Return the [x, y] coordinate for the center point of the cell that contains the specified text.  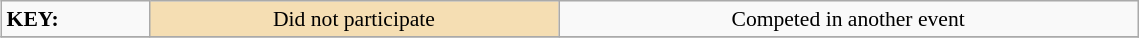
Competed in another event [848, 19]
KEY: [76, 19]
Did not participate [354, 19]
